Search for the cell housing the specified text and yield its [x, y] center coordinate. 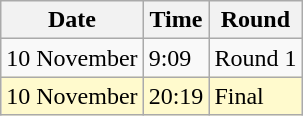
Final [256, 96]
9:09 [176, 58]
Round [256, 20]
Round 1 [256, 58]
20:19 [176, 96]
Time [176, 20]
Date [72, 20]
